Provide the [X, Y] coordinate of the cell's center where the given text is located.  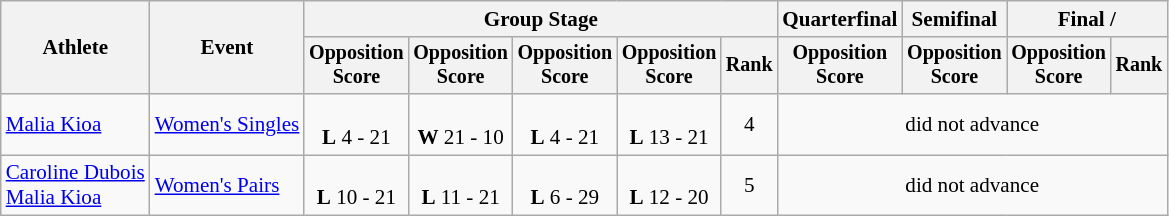
5 [749, 186]
L 11 - 21 [460, 186]
4 [749, 124]
Women's Pairs [228, 186]
Athlete [76, 48]
L 6 - 29 [565, 186]
Quarterfinal [840, 18]
Malia Kioa [76, 124]
Women's Singles [228, 124]
L 13 - 21 [669, 124]
Group Stage [540, 18]
Final / [1086, 18]
Event [228, 48]
Caroline DuboisMalia Kioa [76, 186]
L 10 - 21 [356, 186]
Semifinal [954, 18]
W 21 - 10 [460, 124]
L 12 - 20 [669, 186]
